Search for the cell housing the specified text and yield its [x, y] center coordinate. 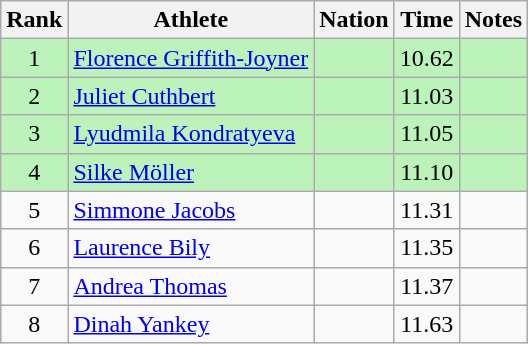
Rank [34, 20]
11.63 [426, 324]
11.35 [426, 248]
11.05 [426, 134]
Simmone Jacobs [191, 210]
7 [34, 286]
Florence Griffith-Joyner [191, 58]
10.62 [426, 58]
Time [426, 20]
Silke Möller [191, 172]
8 [34, 324]
11.03 [426, 96]
11.31 [426, 210]
Lyudmila Kondratyeva [191, 134]
Athlete [191, 20]
Notes [493, 20]
6 [34, 248]
11.37 [426, 286]
Juliet Cuthbert [191, 96]
Dinah Yankey [191, 324]
Nation [354, 20]
11.10 [426, 172]
1 [34, 58]
Andrea Thomas [191, 286]
3 [34, 134]
2 [34, 96]
4 [34, 172]
Laurence Bily [191, 248]
5 [34, 210]
